Capture the cell that displays the provided text and extract its (x, y) central coordinate. 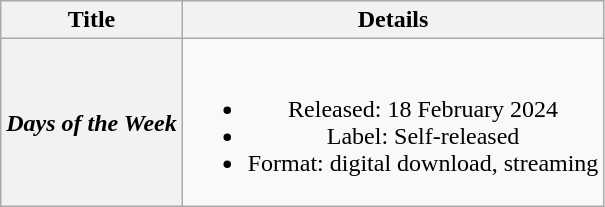
Title (92, 20)
Days of the Week (92, 122)
Details (393, 20)
Released: 18 February 2024Label: Self-releasedFormat: digital download, streaming (393, 122)
